Pinpoint the cell where the given text exists, returning its [X, Y] midpoint coordinate. 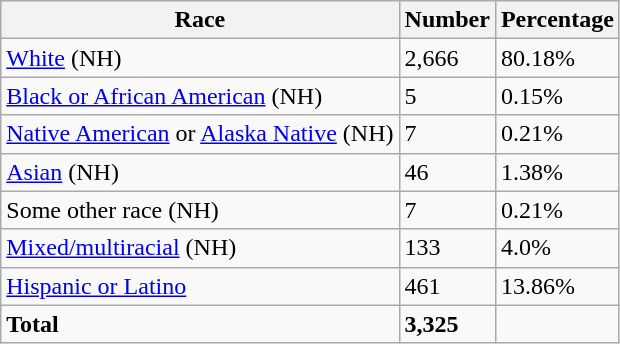
White (NH) [200, 58]
Hispanic or Latino [200, 286]
461 [447, 286]
Race [200, 20]
133 [447, 248]
2,666 [447, 58]
80.18% [557, 58]
Mixed/multiracial (NH) [200, 248]
4.0% [557, 248]
Percentage [557, 20]
3,325 [447, 324]
1.38% [557, 172]
Black or African American (NH) [200, 96]
Total [200, 324]
0.15% [557, 96]
Number [447, 20]
13.86% [557, 286]
Some other race (NH) [200, 210]
Native American or Alaska Native (NH) [200, 134]
Asian (NH) [200, 172]
46 [447, 172]
5 [447, 96]
